Locate the cell with the specified text and output its (x, y) center coordinate. 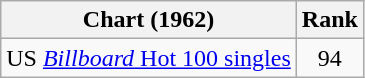
Rank (330, 20)
US Billboard Hot 100 singles (149, 58)
Chart (1962) (149, 20)
94 (330, 58)
